Output the (x, y) coordinate of the center of the cell containing the given text.  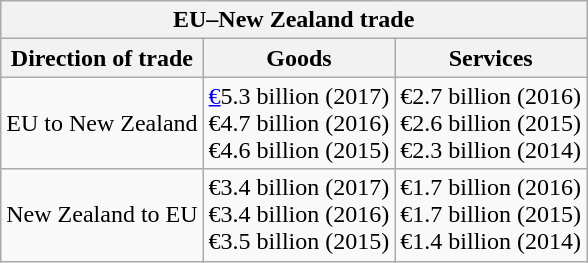
€2.7 billion (2016)€2.6 billion (2015)€2.3 billion (2014) (491, 123)
€3.4 billion (2017)€3.4 billion (2016)€3.5 billion (2015) (299, 215)
€5.3 billion (2017)€4.7 billion (2016)€4.6 billion (2015) (299, 123)
Direction of trade (102, 58)
EU to New Zealand (102, 123)
EU–New Zealand trade (294, 20)
New Zealand to EU (102, 215)
Goods (299, 58)
€1.7 billion (2016)€1.7 billion (2015)€1.4 billion (2014) (491, 215)
Services (491, 58)
